Output the (X, Y) coordinate of the center of the cell containing the given text.  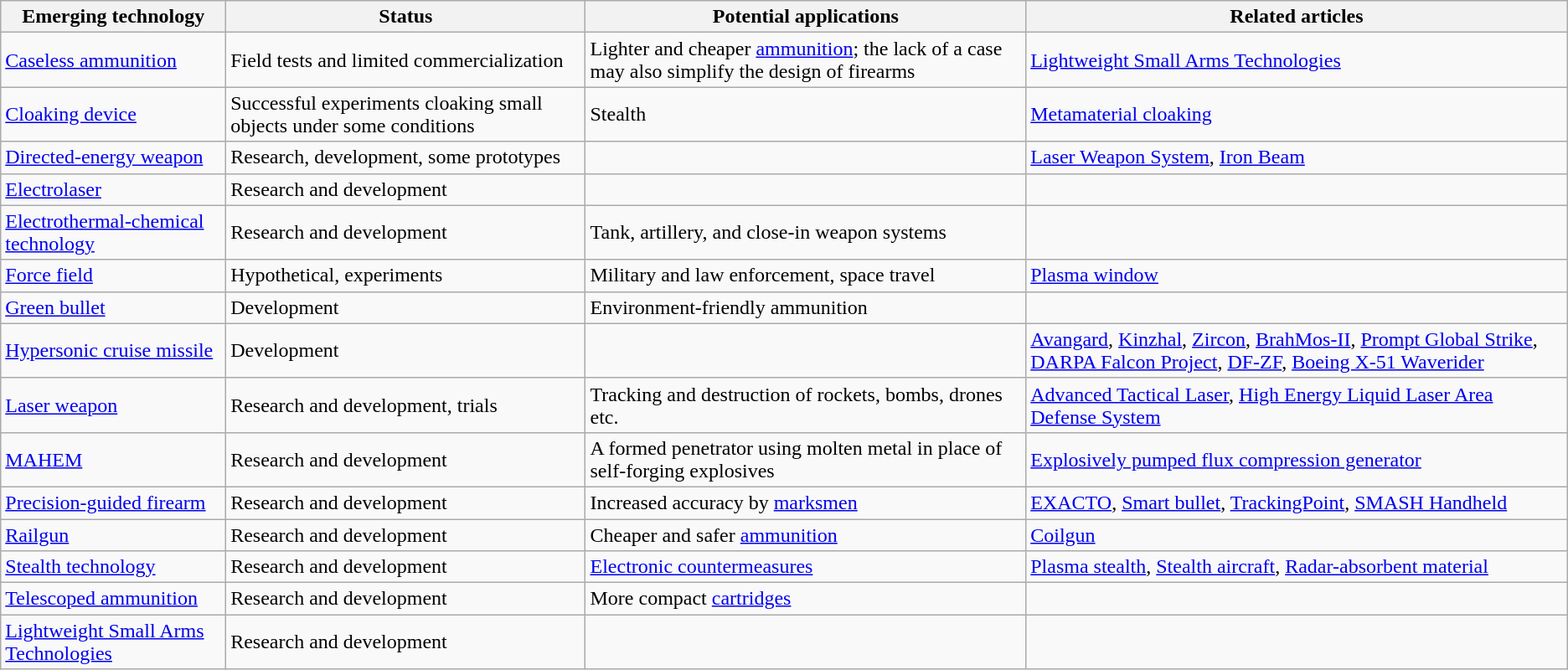
Field tests and limited commercialization (405, 60)
Metamaterial cloaking (1297, 114)
Advanced Tactical Laser, High Energy Liquid Laser Area Defense System (1297, 405)
Research, development, some prototypes (405, 157)
Successful experiments cloaking small objects under some conditions (405, 114)
Laser weapon (114, 405)
Status (405, 17)
Cloaking device (114, 114)
Explosively pumped flux compression generator (1297, 459)
More compact cartridges (806, 599)
Tracking and destruction of rockets, bombs, drones etc. (806, 405)
Avangard, Kinzhal, Zircon, BrahMos-II, Prompt Global Strike, DARPA Falcon Project, DF-ZF, Boeing X-51 Waverider (1297, 350)
Electrolaser (114, 189)
Plasma stealth, Stealth aircraft, Radar-absorbent material (1297, 567)
Green bullet (114, 307)
Plasma window (1297, 276)
Emerging technology (114, 17)
Precision-guided firearm (114, 502)
Electrothermal-chemical technology (114, 233)
Environment-friendly ammunition (806, 307)
Hypothetical, experiments (405, 276)
Directed-energy weapon (114, 157)
Electronic countermeasures (806, 567)
Caseless ammunition (114, 60)
Hypersonic cruise missile (114, 350)
Railgun (114, 535)
Cheaper and safer ammunition (806, 535)
Telescoped ammunition (114, 599)
MAHEM (114, 459)
A formed penetrator using molten metal in place of self-forging explosives (806, 459)
Research and development, trials (405, 405)
Increased accuracy by marksmen (806, 502)
Potential applications (806, 17)
EXACTO, Smart bullet, TrackingPoint, SMASH Handheld (1297, 502)
Stealth technology (114, 567)
Tank, artillery, and close-in weapon systems (806, 233)
Force field (114, 276)
Laser Weapon System, Iron Beam (1297, 157)
Military and law enforcement, space travel (806, 276)
Lighter and cheaper ammunition; the lack of a case may also simplify the design of firearms (806, 60)
Related articles (1297, 17)
Coilgun (1297, 535)
Stealth (806, 114)
